Return (X, Y) of the center of cell containing provided text 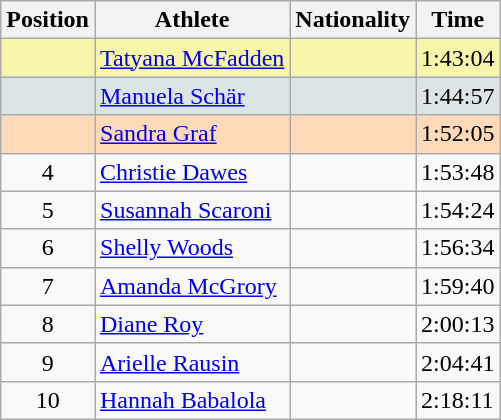
Amanda McGrory (192, 286)
10 (48, 400)
Tatyana McFadden (192, 58)
Susannah Scaroni (192, 210)
8 (48, 324)
1:43:04 (458, 58)
Diane Roy (192, 324)
Position (48, 20)
1:44:57 (458, 96)
1:54:24 (458, 210)
Shelly Woods (192, 248)
1:52:05 (458, 134)
Sandra Graf (192, 134)
Time (458, 20)
2:18:11 (458, 400)
Athlete (192, 20)
4 (48, 172)
Nationality (353, 20)
7 (48, 286)
9 (48, 362)
1:59:40 (458, 286)
Hannah Babalola (192, 400)
Christie Dawes (192, 172)
Arielle Rausin (192, 362)
5 (48, 210)
1:53:48 (458, 172)
2:04:41 (458, 362)
1:56:34 (458, 248)
Manuela Schär (192, 96)
6 (48, 248)
2:00:13 (458, 324)
